From the cell containing the given text, extract its center point as (X, Y) coordinate. 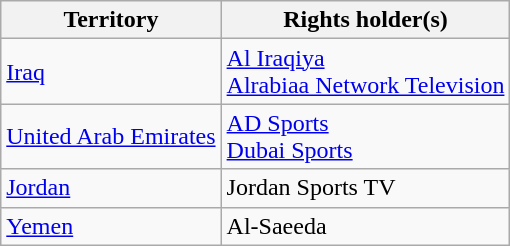
AD SportsDubai Sports (366, 136)
Jordan Sports TV (366, 188)
Rights holder(s) (366, 20)
Jordan (111, 188)
Al IraqiyaAlrabiaa Network Television (366, 72)
Al-Saeeda (366, 226)
Iraq (111, 72)
United Arab Emirates (111, 136)
Territory (111, 20)
Yemen (111, 226)
